Search for the cell housing the specified text and yield its [X, Y] center coordinate. 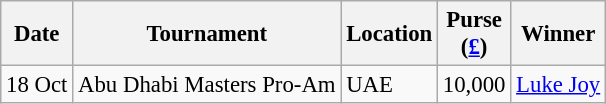
Abu Dhabi Masters Pro-Am [207, 85]
10,000 [474, 85]
Purse(£) [474, 34]
UAE [390, 85]
Tournament [207, 34]
Winner [558, 34]
Date [37, 34]
Location [390, 34]
18 Oct [37, 85]
Luke Joy [558, 85]
